Identify which cell holds the provided text, then report its (X, Y) central coordinate. 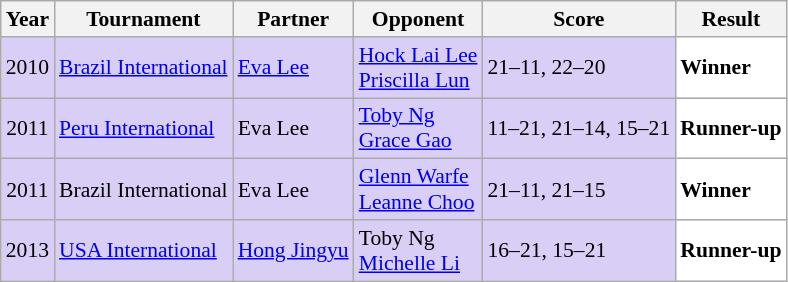
Tournament (144, 19)
21–11, 21–15 (578, 190)
Hong Jingyu (294, 250)
Toby Ng Michelle Li (418, 250)
Opponent (418, 19)
16–21, 15–21 (578, 250)
Year (28, 19)
Toby Ng Grace Gao (418, 128)
Hock Lai Lee Priscilla Lun (418, 68)
21–11, 22–20 (578, 68)
Glenn Warfe Leanne Choo (418, 190)
2010 (28, 68)
Peru International (144, 128)
Partner (294, 19)
Score (578, 19)
11–21, 21–14, 15–21 (578, 128)
USA International (144, 250)
Result (730, 19)
2013 (28, 250)
